Return the [x, y] coordinate for the center point of the cell that contains the specified text.  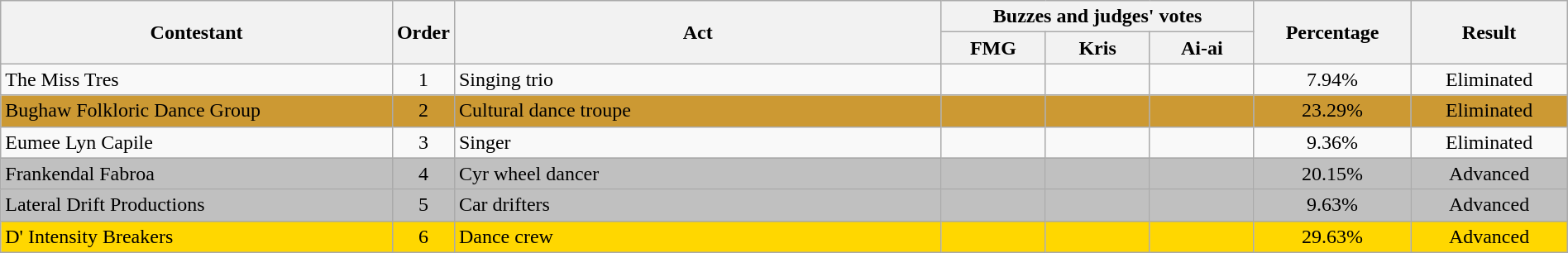
Singing trio [697, 79]
Eumee Lyn Capile [197, 142]
Frankendal Fabroa [197, 174]
Car drifters [697, 205]
1 [423, 79]
9.36% [1331, 142]
Kris [1097, 48]
Cyr wheel dancer [697, 174]
Percentage [1331, 32]
The Miss Tres [197, 79]
Ai-ai [1202, 48]
20.15% [1331, 174]
2 [423, 111]
Bughaw Folkloric Dance Group [197, 111]
29.63% [1331, 236]
9.63% [1331, 205]
5 [423, 205]
Buzzes and judges' votes [1097, 17]
4 [423, 174]
6 [423, 236]
Lateral Drift Productions [197, 205]
Singer [697, 142]
Order [423, 32]
Result [1489, 32]
FMG [993, 48]
D' Intensity Breakers [197, 236]
7.94% [1331, 79]
3 [423, 142]
23.29% [1331, 111]
Act [697, 32]
Cultural dance troupe [697, 111]
Dance crew [697, 236]
Contestant [197, 32]
